Scan for the cell matching the given text and deliver its [X, Y] coordinate at center. 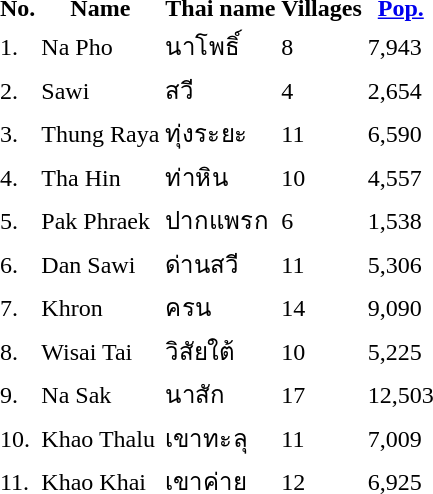
ด่านสวี [220, 264]
Wisai Tai [100, 351]
Na Sak [100, 394]
เขาทะลุ [220, 438]
ทุ่งระยะ [220, 134]
17 [322, 394]
Khao Thalu [100, 438]
Dan Sawi [100, 264]
Pak Phraek [100, 220]
Thung Raya [100, 134]
6 [322, 220]
Na Pho [100, 46]
8 [322, 46]
วิสัยใต้ [220, 351]
Tha Hin [100, 177]
Sawi [100, 90]
นาสัก [220, 394]
ครน [220, 308]
สวี [220, 90]
ท่าหิน [220, 177]
ปากแพรก [220, 220]
Khron [100, 308]
นาโพธิ์ [220, 46]
14 [322, 308]
4 [322, 90]
